Locate the cell with the specified text and output its [X, Y] center coordinate. 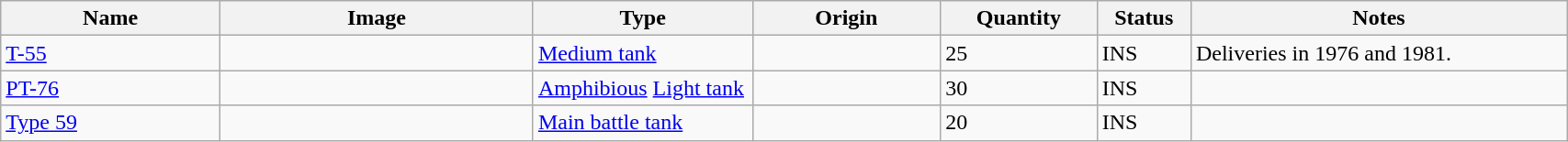
T-55 [110, 53]
30 [1019, 88]
PT-76 [110, 88]
20 [1019, 123]
Notes [1378, 18]
Main battle tank [643, 123]
Deliveries in 1976 and 1981. [1378, 53]
Type 59 [110, 123]
Type [643, 18]
Medium tank [643, 53]
Amphibious Light tank [643, 88]
Name [110, 18]
Quantity [1019, 18]
25 [1019, 53]
Image [377, 18]
Status [1144, 18]
Origin [847, 18]
